Find where the given text appears and provide that cell's center as (x, y) coordinate. 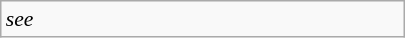
see (203, 19)
